Detect which cell encompasses the target text, then output its (x, y) center coordinate. 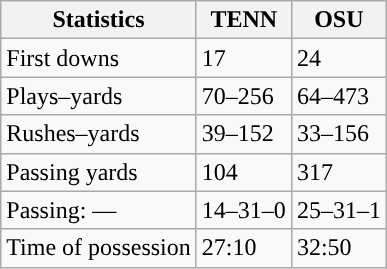
24 (338, 58)
Plays–yards (99, 96)
OSU (338, 20)
32:50 (338, 248)
Statistics (99, 20)
33–156 (338, 134)
25–31–1 (338, 210)
64–473 (338, 96)
Passing: –– (99, 210)
First downs (99, 58)
317 (338, 172)
70–256 (244, 96)
14–31–0 (244, 210)
Passing yards (99, 172)
17 (244, 58)
TENN (244, 20)
Time of possession (99, 248)
Rushes–yards (99, 134)
104 (244, 172)
27:10 (244, 248)
39–152 (244, 134)
